Scan for the cell matching the given text and deliver its [X, Y] coordinate at center. 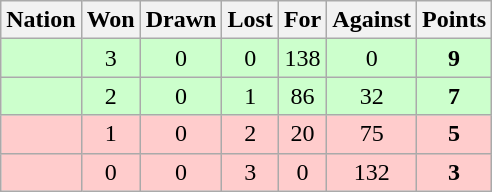
Against [372, 20]
86 [302, 96]
Nation [41, 20]
For [302, 20]
Won [110, 20]
9 [454, 58]
138 [302, 58]
5 [454, 134]
Drawn [181, 20]
Points [454, 20]
Lost [250, 20]
20 [302, 134]
132 [372, 172]
7 [454, 96]
32 [372, 96]
75 [372, 134]
